Output the [X, Y] coordinate of the center of the cell containing the given text.  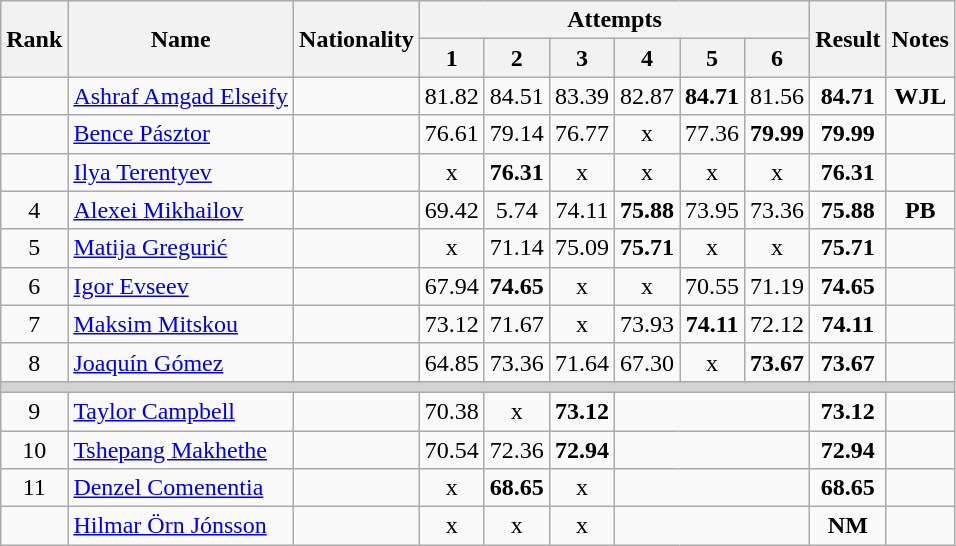
83.39 [582, 96]
Result [848, 39]
70.55 [712, 286]
72.36 [516, 449]
3 [582, 58]
73.93 [646, 324]
Attempts [614, 20]
76.77 [582, 134]
Rank [34, 39]
69.42 [452, 210]
77.36 [712, 134]
PB [920, 210]
Ashraf Amgad Elseify [181, 96]
Matija Gregurić [181, 248]
81.56 [778, 96]
71.64 [582, 362]
Alexei Mikhailov [181, 210]
Taylor Campbell [181, 411]
2 [516, 58]
Bence Pásztor [181, 134]
Ilya Terentyev [181, 172]
81.82 [452, 96]
82.87 [646, 96]
Nationality [357, 39]
84.51 [516, 96]
71.67 [516, 324]
7 [34, 324]
10 [34, 449]
Maksim Mitskou [181, 324]
72.12 [778, 324]
Hilmar Örn Jónsson [181, 526]
Denzel Comenentia [181, 488]
70.38 [452, 411]
1 [452, 58]
NM [848, 526]
76.61 [452, 134]
67.30 [646, 362]
Joaquín Gómez [181, 362]
73.95 [712, 210]
8 [34, 362]
75.09 [582, 248]
70.54 [452, 449]
Notes [920, 39]
9 [34, 411]
67.94 [452, 286]
64.85 [452, 362]
11 [34, 488]
Name [181, 39]
71.19 [778, 286]
5.74 [516, 210]
71.14 [516, 248]
79.14 [516, 134]
WJL [920, 96]
Tshepang Makhethe [181, 449]
Igor Evseev [181, 286]
